Identify which cell holds the provided text, then report its (X, Y) central coordinate. 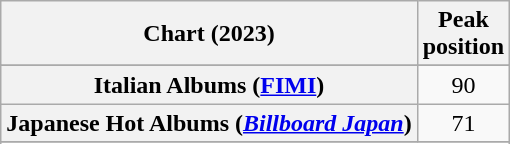
Chart (2023) (209, 34)
Peakposition (463, 34)
Italian Albums (FIMI) (209, 85)
Japanese Hot Albums (Billboard Japan) (209, 123)
71 (463, 123)
90 (463, 85)
